From the cell containing the given text, extract its center point as (x, y) coordinate. 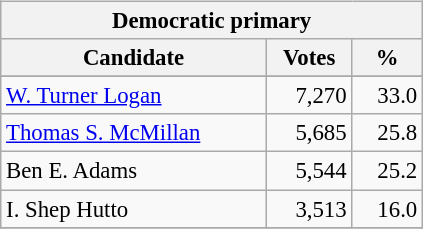
I. Shep Hutto (134, 209)
Candidate (134, 58)
7,270 (309, 96)
16.0 (388, 209)
25.2 (388, 171)
3,513 (309, 209)
25.8 (388, 133)
W. Turner Logan (134, 96)
5,685 (309, 133)
Democratic primary (212, 21)
% (388, 58)
Ben E. Adams (134, 171)
33.0 (388, 96)
5,544 (309, 171)
Thomas S. McMillan (134, 133)
Votes (309, 58)
